Capture the cell that displays the provided text and extract its [x, y] central coordinate. 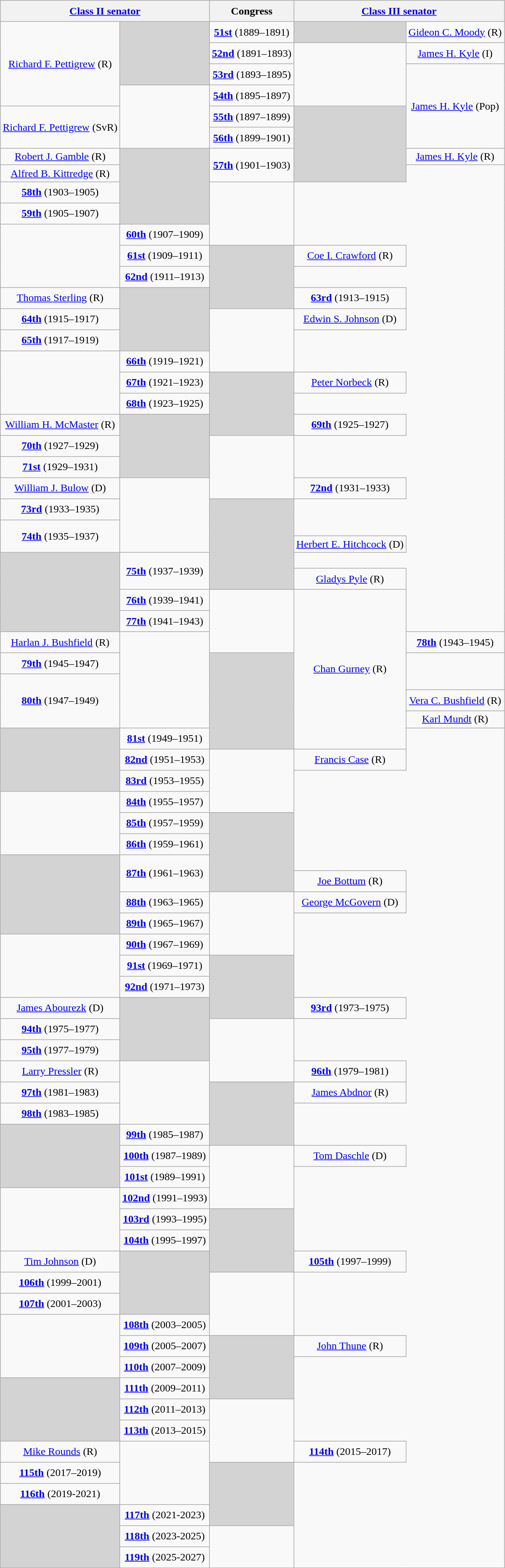
84th (1955–1957) [165, 802]
Edwin S. Johnson (D) [350, 319]
93rd (1973–1975) [350, 1008]
58th (1903–1905) [60, 192]
91st (1969–1971) [165, 965]
108th (2003–2005) [165, 1325]
77th (1941–1943) [165, 621]
51st (1889–1891) [252, 32]
Vera C. Bushfield (R) [455, 700]
82nd (1951–1953) [165, 759]
William H. McMaster (R) [60, 425]
94th (1975–1977) [60, 1029]
117th (2021-2023) [165, 1515]
57th (1901–1903) [252, 165]
104th (1995–1997) [165, 1240]
73rd (1933–1935) [60, 509]
Harlan J. Bushfield (R) [60, 642]
75th (1937–1939) [165, 571]
64th (1915–1917) [60, 319]
102nd (1991–1993) [165, 1198]
114th (2015–2017) [350, 1451]
John Thune (R) [350, 1346]
68th (1923–1925) [165, 404]
Peter Norbeck (R) [350, 383]
90th (1967–1969) [165, 944]
71st (1929–1931) [60, 467]
Chan Gurney (R) [350, 669]
Tim Johnson (D) [60, 1261]
112th (2011–2013) [165, 1409]
George McGovern (D) [350, 902]
55th (1897–1899) [252, 117]
87th (1961–1963) [165, 873]
Mike Rounds (R) [60, 1451]
William J. Bulow (D) [60, 488]
Tom Daschle (D) [350, 1156]
70th (1927–1929) [60, 446]
110th (2007–2009) [165, 1367]
59th (1905–1907) [60, 213]
Richard F. Pettigrew (R) [60, 64]
53rd (1893–1895) [252, 74]
Larry Pressler (R) [60, 1071]
89th (1965–1967) [165, 923]
85th (1957–1959) [165, 823]
63rd (1913–1915) [350, 298]
95th (1977–1979) [60, 1050]
Richard F. Pettigrew (SvR) [60, 127]
52nd (1891–1893) [252, 53]
81st (1949–1951) [165, 738]
Class III senator [399, 11]
100th (1987–1989) [165, 1156]
119th (2025-2027) [165, 1557]
Francis Case (R) [350, 759]
Robert J. Gamble (R) [60, 157]
98th (1983–1985) [60, 1113]
Gladys Pyle (R) [350, 579]
109th (2005–2007) [165, 1346]
Class II senator [105, 11]
James H. Kyle (I) [455, 53]
Karl Mundt (R) [455, 719]
Thomas Sterling (R) [60, 298]
115th (2017–2019) [60, 1472]
54th (1895–1897) [252, 96]
116th (2019-2021) [60, 1494]
79th (1945–1947) [60, 663]
67th (1921–1923) [165, 383]
88th (1963–1965) [165, 902]
118th (2023-2025) [165, 1536]
James H. Kyle (Pop) [455, 106]
113th (2013–2015) [165, 1430]
106th (1999–2001) [60, 1282]
97th (1981–1983) [60, 1092]
62nd (1911–1913) [165, 277]
99th (1985–1987) [165, 1134]
101st (1989–1991) [165, 1177]
80th (1947–1949) [60, 701]
76th (1939–1941) [165, 600]
James Abdnor (R) [350, 1092]
Congress [252, 11]
74th (1935–1937) [60, 536]
86th (1959–1961) [165, 844]
78th (1943–1945) [455, 642]
Gideon C. Moody (R) [455, 32]
James Abourezk (D) [60, 1008]
103rd (1993–1995) [165, 1219]
107th (2001–2003) [60, 1303]
83rd (1953–1955) [165, 780]
69th (1925–1927) [350, 425]
72nd (1931–1933) [350, 488]
60th (1907–1909) [165, 235]
Joe Bottum (R) [350, 881]
66th (1919–1921) [165, 361]
Alfred B. Kittredge (R) [60, 173]
Coe I. Crawford (R) [350, 256]
92nd (1971–1973) [165, 986]
61st (1909–1911) [165, 256]
James H. Kyle (R) [455, 157]
65th (1917–1919) [60, 340]
105th (1997–1999) [350, 1261]
56th (1899–1901) [252, 138]
111th (2009–2011) [165, 1388]
96th (1979–1981) [350, 1071]
Herbert E. Hitchcock (D) [350, 544]
